Extract the [X, Y] coordinate from the center of the cell holding the provided text.  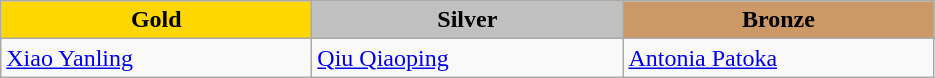
Bronze [778, 20]
Antonia Patoka [778, 58]
Gold [156, 20]
Silver [468, 20]
Xiao Yanling [156, 58]
Qiu Qiaoping [468, 58]
